Locate the cell with the specified text and output its (X, Y) center coordinate. 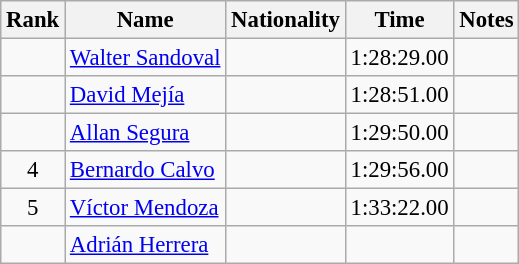
David Mejía (146, 95)
1:29:50.00 (400, 133)
Víctor Mendoza (146, 208)
1:28:29.00 (400, 58)
1:33:22.00 (400, 208)
Time (400, 20)
Allan Segura (146, 133)
Bernardo Calvo (146, 170)
Rank (33, 20)
Nationality (286, 20)
Name (146, 20)
1:28:51.00 (400, 95)
4 (33, 170)
Adrián Herrera (146, 245)
1:29:56.00 (400, 170)
Walter Sandoval (146, 58)
5 (33, 208)
Notes (486, 20)
